Pinpoint the cell where the given text exists, returning its [x, y] midpoint coordinate. 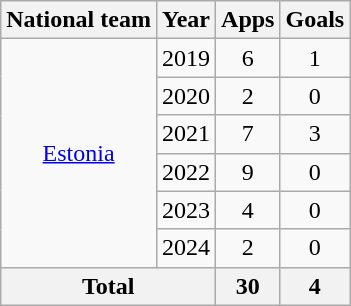
7 [248, 134]
2019 [186, 58]
9 [248, 172]
2023 [186, 210]
30 [248, 286]
6 [248, 58]
2020 [186, 96]
Goals [315, 20]
2022 [186, 172]
2024 [186, 248]
National team [79, 20]
Year [186, 20]
Apps [248, 20]
Total [108, 286]
2021 [186, 134]
Estonia [79, 153]
3 [315, 134]
1 [315, 58]
